Determine the [x, y] coordinate at the center of the cell enclosing the given text.  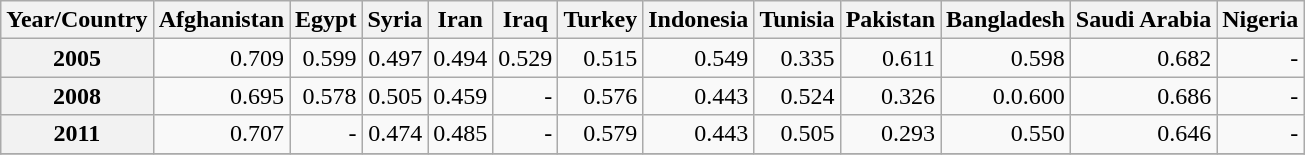
Pakistan [890, 20]
Turkey [600, 20]
Tunisia [797, 20]
0.578 [326, 96]
0.598 [1006, 58]
0.515 [600, 58]
0.549 [698, 58]
0.611 [890, 58]
0.599 [326, 58]
0.682 [1143, 58]
0.695 [221, 96]
2011 [77, 134]
0.709 [221, 58]
Iraq [526, 20]
Year/Country [77, 20]
0.524 [797, 96]
Iran [460, 20]
0.646 [1143, 134]
0.497 [395, 58]
0.576 [600, 96]
0.550 [1006, 134]
Syria [395, 20]
2005 [77, 58]
0.686 [1143, 96]
2008 [77, 96]
0.494 [460, 58]
Egypt [326, 20]
Afghanistan [221, 20]
0.485 [460, 134]
0.529 [526, 58]
Nigeria [1260, 20]
0.293 [890, 134]
Saudi Arabia [1143, 20]
0.0.600 [1006, 96]
0.474 [395, 134]
0.335 [797, 58]
0.579 [600, 134]
Indonesia [698, 20]
0.459 [460, 96]
Bangladesh [1006, 20]
0.707 [221, 134]
0.326 [890, 96]
